Find where the given text appears and provide that cell's center as [X, Y] coordinate. 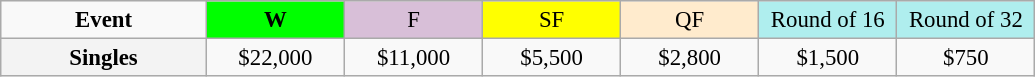
W [275, 20]
Round of 32 [966, 20]
$11,000 [413, 58]
QF [690, 20]
Event [104, 20]
SF [552, 20]
$5,500 [552, 58]
Singles [104, 58]
$2,800 [690, 58]
$22,000 [275, 58]
$750 [966, 58]
Round of 16 [828, 20]
F [413, 20]
$1,500 [828, 58]
